Output the [x, y] coordinate of the center of the cell containing the given text.  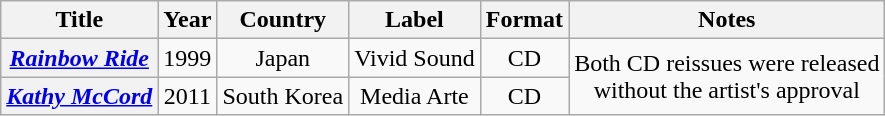
South Korea [283, 96]
Media Arte [415, 96]
Japan [283, 58]
Rainbow Ride [80, 58]
Title [80, 20]
Format [524, 20]
Label [415, 20]
Notes [727, 20]
Year [188, 20]
Vivid Sound [415, 58]
Kathy McCord [80, 96]
Country [283, 20]
1999 [188, 58]
Both CD reissues were released without the artist's approval [727, 77]
2011 [188, 96]
